Scan for the cell matching the given text and deliver its [x, y] coordinate at center. 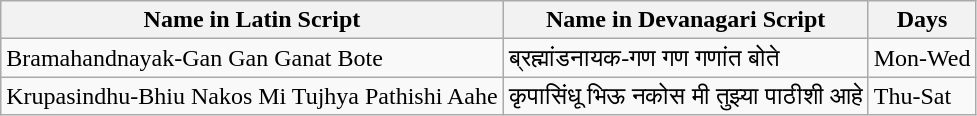
Days [922, 20]
Thu-Sat [922, 96]
Mon-Wed [922, 58]
Krupasindhu-Bhiu Nakos Mi Tujhya Pathishi Aahe [252, 96]
ब्रह्मांडनायक-गण गण गणांत बोते [686, 58]
कृपासिंधू भिऊ नकोस मी तुझ्या पाठीशी आहे [686, 96]
Bramahandnayak-Gan Gan Ganat Bote [252, 58]
Name in Devanagari Script [686, 20]
Name in Latin Script [252, 20]
